Return (X, Y) of the center of cell containing provided text 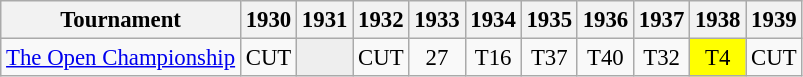
1933 (437, 20)
1935 (549, 20)
1936 (605, 20)
1932 (381, 20)
Tournament (121, 20)
The Open Championship (121, 58)
T32 (661, 58)
T16 (493, 58)
1937 (661, 20)
1938 (718, 20)
27 (437, 58)
1934 (493, 20)
T40 (605, 58)
T37 (549, 58)
1931 (325, 20)
1939 (774, 20)
1930 (268, 20)
T4 (718, 58)
